For the text-containing cell, return its midpoint in (X, Y) coordinate format. 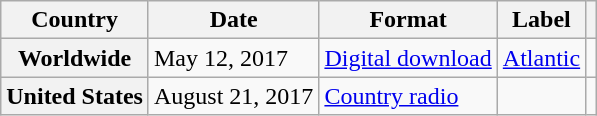
United States (75, 96)
Country radio (408, 96)
Country (75, 20)
Format (408, 20)
Label (541, 20)
May 12, 2017 (233, 58)
Digital download (408, 58)
Date (233, 20)
August 21, 2017 (233, 96)
Worldwide (75, 58)
Atlantic (541, 58)
